Determine the (X, Y) coordinate at the center of the cell enclosing the given text.  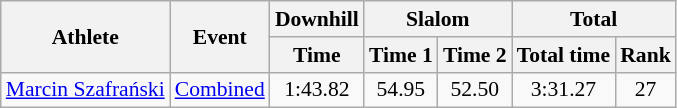
Athlete (86, 36)
52.50 (475, 90)
Time 2 (475, 55)
Total (594, 19)
Combined (220, 90)
27 (646, 90)
3:31.27 (564, 90)
Marcin Szafrański (86, 90)
Time 1 (401, 55)
54.95 (401, 90)
Downhill (317, 19)
Event (220, 36)
Slalom (438, 19)
Total time (564, 55)
Rank (646, 55)
Time (317, 55)
1:43.82 (317, 90)
